From the cell containing the given text, extract its center point as (x, y) coordinate. 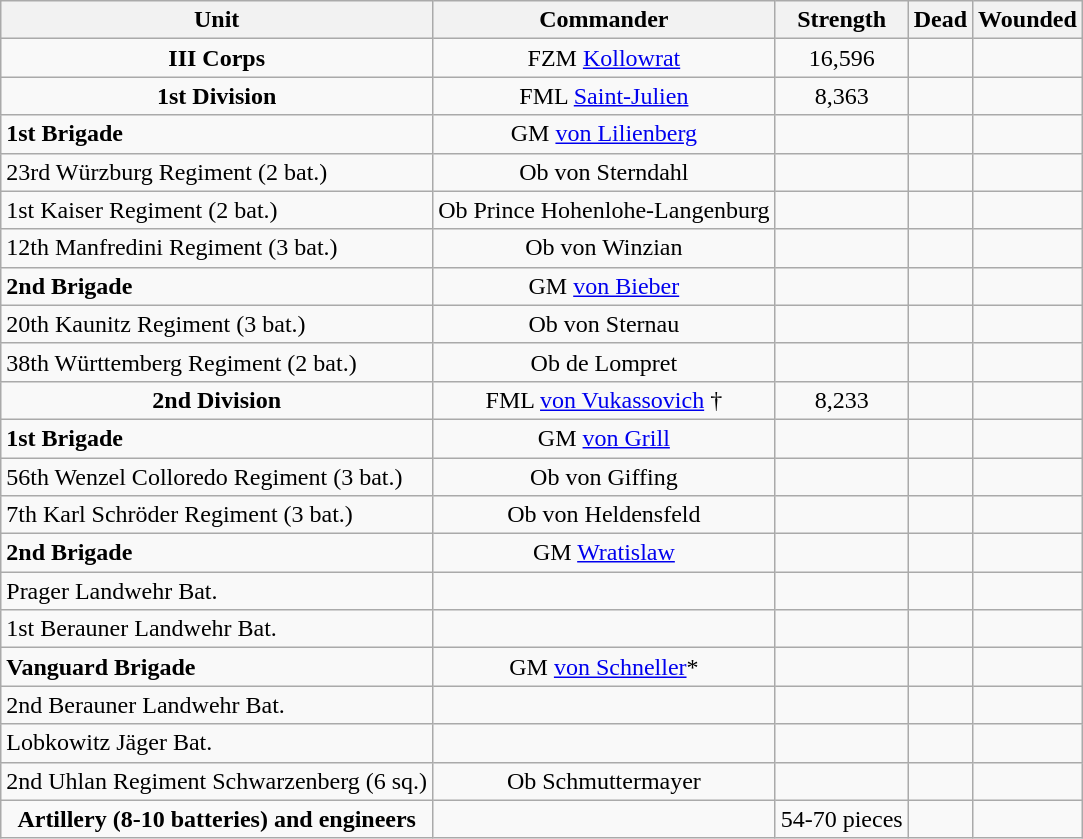
Dead (940, 20)
FML Saint-Julien (604, 96)
GM Wratislaw (604, 553)
III Corps (217, 58)
Ob von Heldensfeld (604, 515)
2nd Berauner Landwehr Bat. (217, 705)
56th Wenzel Colloredo Regiment (3 bat.) (217, 477)
38th Württemberg Regiment (2 bat.) (217, 362)
2nd Division (217, 400)
Lobkowitz Jäger Bat. (217, 743)
GM von Lilienberg (604, 134)
Ob von Winzian (604, 248)
GM von Bieber (604, 286)
54-70 pieces (842, 819)
Ob de Lompret (604, 362)
8,363 (842, 96)
Ob von Sternau (604, 324)
1st Berauner Landwehr Bat. (217, 629)
FZM Kollowrat (604, 58)
1st Kaiser Regiment (2 bat.) (217, 210)
1st Division (217, 96)
Prager Landwehr Bat. (217, 591)
16,596 (842, 58)
Ob Prince Hohenlohe-Langenburg (604, 210)
Vanguard Brigade (217, 667)
Ob Schmuttermayer (604, 781)
Ob von Giffing (604, 477)
FML von Vukassovich † (604, 400)
GM von Schneller* (604, 667)
12th Manfredini Regiment (3 bat.) (217, 248)
Unit (217, 20)
20th Kaunitz Regiment (3 bat.) (217, 324)
8,233 (842, 400)
23rd Würzburg Regiment (2 bat.) (217, 172)
Artillery (8-10 batteries) and engineers (217, 819)
GM von Grill (604, 438)
Commander (604, 20)
7th Karl Schröder Regiment (3 bat.) (217, 515)
Wounded (1028, 20)
Strength (842, 20)
2nd Uhlan Regiment Schwarzenberg (6 sq.) (217, 781)
Ob von Sterndahl (604, 172)
